Output the (x, y) coordinate of the center of the cell containing the given text.  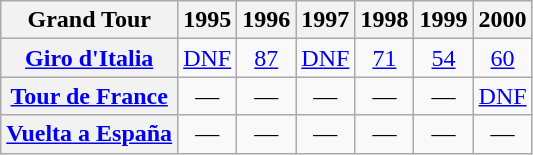
Giro d'Italia (90, 58)
1998 (384, 20)
54 (444, 58)
Grand Tour (90, 20)
1997 (326, 20)
Tour de France (90, 96)
87 (266, 58)
1999 (444, 20)
1996 (266, 20)
Vuelta a España (90, 134)
1995 (208, 20)
2000 (502, 20)
71 (384, 58)
60 (502, 58)
